Determine the [x, y] coordinate at the center of the cell enclosing the given text.  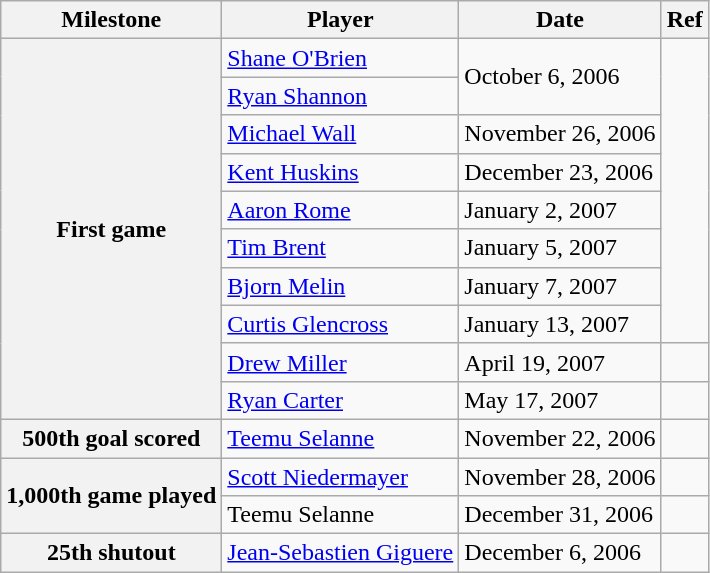
1,000th game played [112, 496]
December 6, 2006 [560, 553]
25th shutout [112, 553]
January 2, 2007 [560, 210]
January 5, 2007 [560, 248]
October 6, 2006 [560, 77]
Ref [684, 20]
Tim Brent [340, 248]
Shane O'Brien [340, 58]
January 13, 2007 [560, 324]
Drew Miller [340, 362]
Ryan Carter [340, 400]
Bjorn Melin [340, 286]
November 22, 2006 [560, 438]
May 17, 2007 [560, 400]
Ryan Shannon [340, 96]
Scott Niedermayer [340, 477]
Aaron Rome [340, 210]
Kent Huskins [340, 172]
Jean-Sebastien Giguere [340, 553]
Michael Wall [340, 134]
December 23, 2006 [560, 172]
November 26, 2006 [560, 134]
First game [112, 230]
Date [560, 20]
Player [340, 20]
November 28, 2006 [560, 477]
Curtis Glencross [340, 324]
April 19, 2007 [560, 362]
January 7, 2007 [560, 286]
500th goal scored [112, 438]
Milestone [112, 20]
December 31, 2006 [560, 515]
